For the text-containing cell, return its midpoint in [x, y] coordinate format. 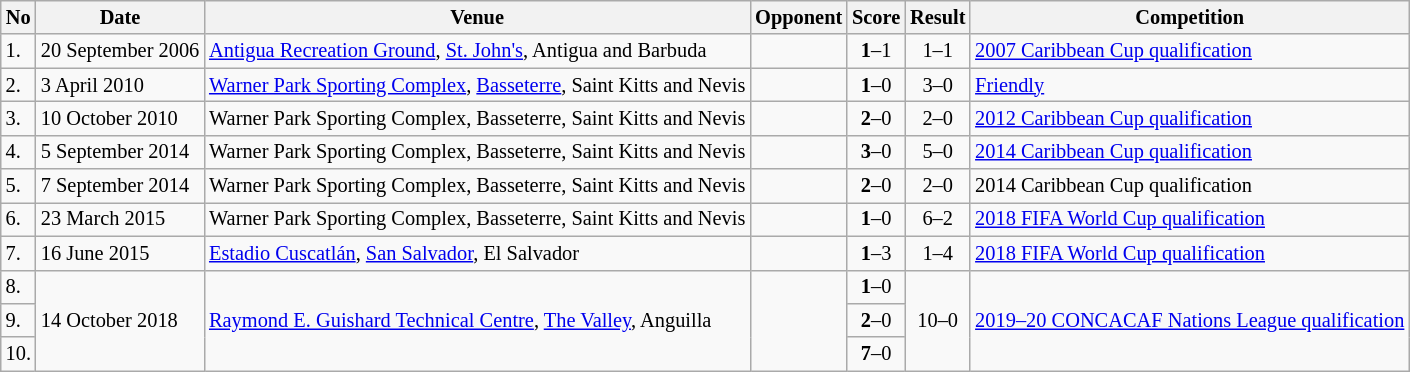
Date [120, 17]
7–0 [876, 354]
3. [18, 118]
2. [18, 85]
7 September 2014 [120, 186]
10. [18, 354]
7. [18, 253]
Friendly [1190, 85]
No [18, 17]
2007 Caribbean Cup qualification [1190, 51]
6. [18, 219]
Competition [1190, 17]
Estadio Cuscatlán, San Salvador, El Salvador [477, 253]
5. [18, 186]
8. [18, 287]
2012 Caribbean Cup qualification [1190, 118]
1–4 [938, 253]
20 September 2006 [120, 51]
10 October 2010 [120, 118]
16 June 2015 [120, 253]
1. [18, 51]
Venue [477, 17]
2019–20 CONCACAF Nations League qualification [1190, 320]
9. [18, 320]
14 October 2018 [120, 320]
5 September 2014 [120, 152]
Score [876, 17]
5–0 [938, 152]
3 April 2010 [120, 85]
Opponent [798, 17]
Antigua Recreation Ground, St. John's, Antigua and Barbuda [477, 51]
Raymond E. Guishard Technical Centre, The Valley, Anguilla [477, 320]
6–2 [938, 219]
23 March 2015 [120, 219]
4. [18, 152]
Result [938, 17]
10–0 [938, 320]
1–3 [876, 253]
